Pinpoint the cell where the given text exists, returning its [X, Y] midpoint coordinate. 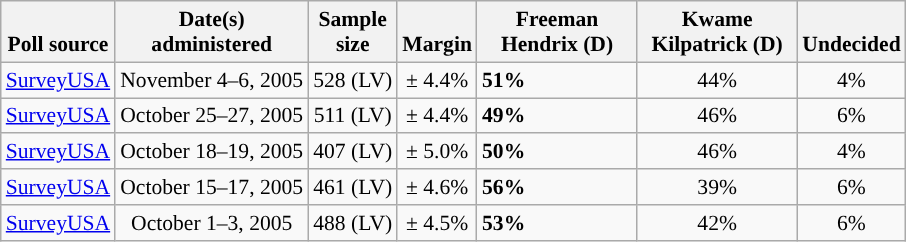
407 (LV) [352, 152]
October 1–3, 2005 [212, 223]
Poll source [58, 32]
KwameKilpatrick (D) [717, 32]
511 (LV) [352, 116]
Margin [437, 32]
53% [557, 223]
Undecided [851, 32]
50% [557, 152]
October 25–27, 2005 [212, 116]
± 5.0% [437, 152]
November 4–6, 2005 [212, 80]
528 (LV) [352, 80]
56% [557, 187]
44% [717, 80]
FreemanHendrix (D) [557, 32]
49% [557, 116]
51% [557, 80]
Samplesize [352, 32]
Date(s)administered [212, 32]
42% [717, 223]
October 18–19, 2005 [212, 152]
± 4.5% [437, 223]
± 4.6% [437, 187]
488 (LV) [352, 223]
461 (LV) [352, 187]
39% [717, 187]
October 15–17, 2005 [212, 187]
